Scan for the cell matching the given text and deliver its (x, y) coordinate at center. 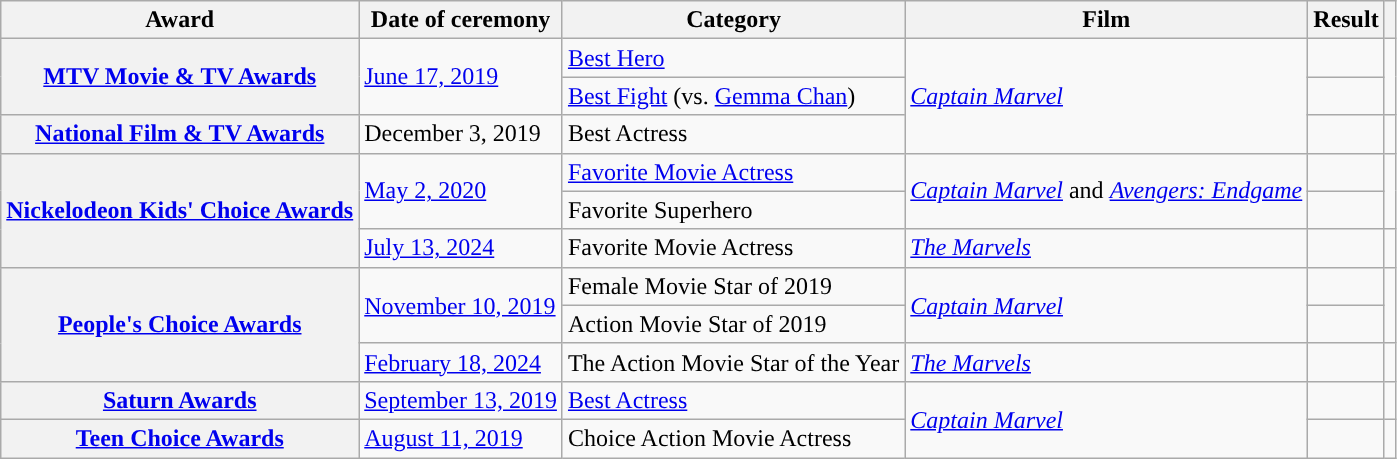
November 10, 2019 (461, 305)
People's Choice Awards (180, 324)
September 13, 2019 (461, 400)
National Film & TV Awards (180, 134)
July 13, 2024 (461, 248)
Female Movie Star of 2019 (733, 286)
Saturn Awards (180, 400)
Result (1346, 20)
May 2, 2020 (461, 191)
Favorite Superhero (733, 210)
Award (180, 20)
December 3, 2019 (461, 134)
June 17, 2019 (461, 77)
Date of ceremony (461, 20)
Nickelodeon Kids' Choice Awards (180, 210)
The Action Movie Star of the Year (733, 362)
Film (1106, 20)
Teen Choice Awards (180, 438)
MTV Movie & TV Awards (180, 77)
February 18, 2024 (461, 362)
August 11, 2019 (461, 438)
Choice Action Movie Actress (733, 438)
Action Movie Star of 2019 (733, 324)
Captain Marvel and Avengers: Endgame (1106, 191)
Category (733, 20)
Best Hero (733, 58)
Best Fight (vs. Gemma Chan) (733, 96)
